Capture the cell that displays the provided text and extract its (X, Y) central coordinate. 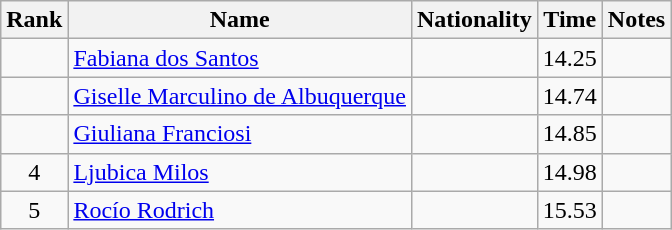
Name (240, 20)
Fabiana dos Santos (240, 58)
Nationality (474, 20)
Ljubica Milos (240, 172)
Rocío Rodrich (240, 210)
Giselle Marculino de Albuquerque (240, 96)
Time (570, 20)
4 (34, 172)
14.85 (570, 134)
14.74 (570, 96)
14.25 (570, 58)
15.53 (570, 210)
14.98 (570, 172)
Rank (34, 20)
5 (34, 210)
Notes (636, 20)
Giuliana Franciosi (240, 134)
